Return [x, y] of the center of cell containing provided text 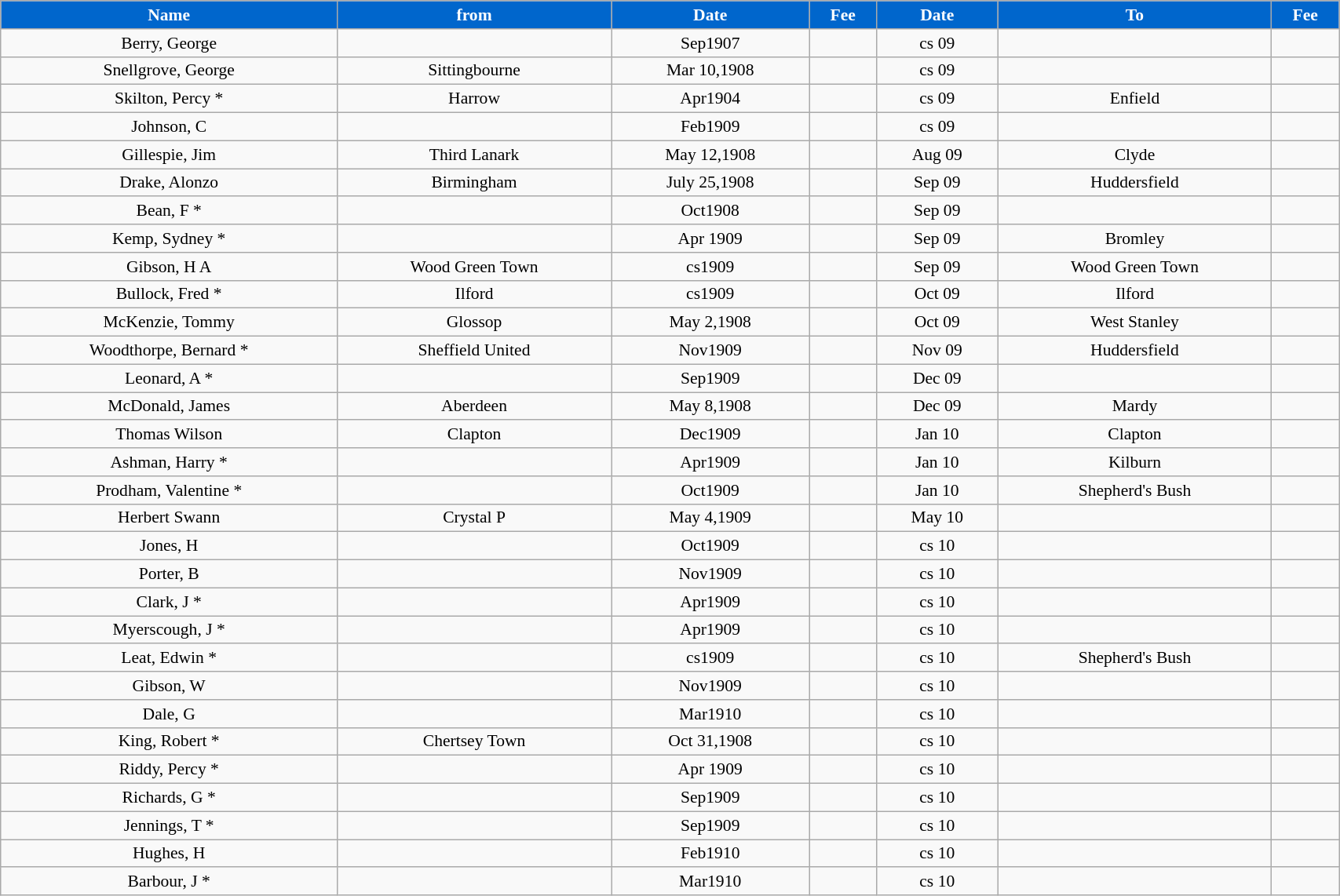
McDonald, James [170, 406]
Johnson, C [170, 127]
May 2,1908 [710, 322]
Apr1904 [710, 99]
Kemp, Sydney * [170, 239]
West Stanley [1135, 322]
Oct 31,1908 [710, 741]
Sheffield United [474, 351]
Clyde [1135, 155]
Oct1908 [710, 211]
July 25,1908 [710, 183]
Ashman, Harry * [170, 462]
Barbour, J * [170, 882]
Gibson, W [170, 686]
Woodthorpe, Bernard * [170, 351]
Jones, H [170, 546]
Enfield [1135, 99]
Riddy, Percy * [170, 770]
Jennings, T * [170, 825]
Skilton, Percy * [170, 99]
Dale, G [170, 714]
Clark, J * [170, 602]
Gibson, H A [170, 267]
Feb1909 [710, 127]
Mar 10,1908 [710, 71]
Sep1907 [710, 43]
from [474, 15]
Harrow [474, 99]
Birmingham [474, 183]
Name [170, 15]
Richards, G * [170, 798]
Glossop [474, 322]
Prodham, Valentine * [170, 490]
May 12,1908 [710, 155]
Thomas Wilson [170, 435]
Porter, B [170, 574]
Dec1909 [710, 435]
Mardy [1135, 406]
May 4,1909 [710, 518]
Third Lanark [474, 155]
McKenzie, Tommy [170, 322]
Nov 09 [937, 351]
Sittingbourne [474, 71]
Leonard, A * [170, 378]
Leat, Edwin * [170, 658]
Chertsey Town [474, 741]
Kilburn [1135, 462]
Drake, Alonzo [170, 183]
Crystal P [474, 518]
Snellgrove, George [170, 71]
Berry, George [170, 43]
Gillespie, Jim [170, 155]
King, Robert * [170, 741]
Bean, F * [170, 211]
Bromley [1135, 239]
May 10 [937, 518]
Myerscough, J * [170, 630]
Herbert Swann [170, 518]
Aberdeen [474, 406]
Aug 09 [937, 155]
Hughes, H [170, 854]
To [1135, 15]
May 8,1908 [710, 406]
Bullock, Fred * [170, 294]
Feb1910 [710, 854]
